Detect which cell encompasses the target text, then output its [x, y] center coordinate. 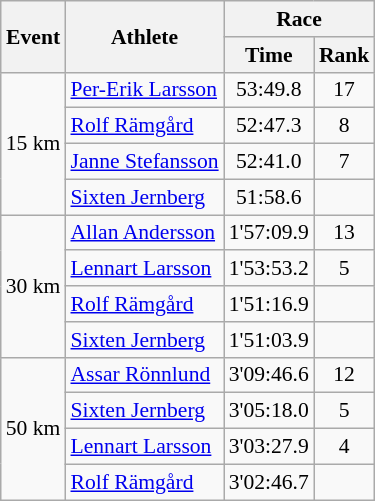
13 [344, 233]
3'09:46.6 [269, 375]
Event [34, 36]
Rank [344, 55]
Time [269, 55]
4 [344, 447]
52:47.3 [269, 126]
Athlete [144, 36]
12 [344, 375]
1'51:03.9 [269, 340]
Allan Andersson [144, 233]
3'03:27.9 [269, 447]
8 [344, 126]
1'51:16.9 [269, 304]
3'02:46.7 [269, 482]
17 [344, 90]
30 km [34, 286]
1'57:09.9 [269, 233]
7 [344, 162]
51:58.6 [269, 197]
52:41.0 [269, 162]
53:49.8 [269, 90]
3'05:18.0 [269, 411]
50 km [34, 428]
Race [300, 19]
1'53:53.2 [269, 269]
Assar Rönnlund [144, 375]
Janne Stefansson [144, 162]
Per-Erik Larsson [144, 90]
15 km [34, 143]
